Find where the given text appears and provide that cell's center as [X, Y] coordinate. 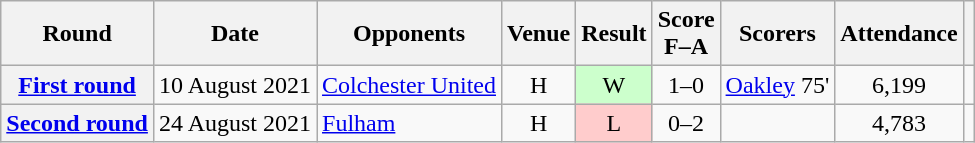
Result [614, 34]
0–2 [686, 123]
Venue [539, 34]
6,199 [899, 85]
10 August 2021 [234, 85]
Second round [78, 123]
24 August 2021 [234, 123]
Colchester United [408, 85]
Attendance [899, 34]
Oakley 75' [778, 85]
Opponents [408, 34]
1–0 [686, 85]
Fulham [408, 123]
Round [78, 34]
L [614, 123]
W [614, 85]
ScoreF–A [686, 34]
Scorers [778, 34]
First round [78, 85]
4,783 [899, 123]
Date [234, 34]
